Capture the cell that displays the provided text and extract its (X, Y) central coordinate. 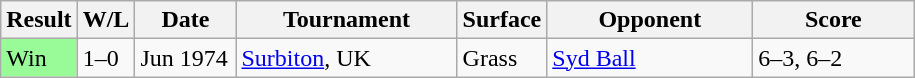
Grass (502, 58)
Surbiton, UK (346, 58)
Syd Ball (650, 58)
Surface (502, 20)
Result (39, 20)
Opponent (650, 20)
W/L (106, 20)
Win (39, 58)
Jun 1974 (186, 58)
Tournament (346, 20)
6–3, 6–2 (834, 58)
Score (834, 20)
Date (186, 20)
1–0 (106, 58)
